Output the [X, Y] coordinate of the center of the cell containing the given text.  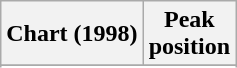
Peak position [189, 34]
Chart (1998) [72, 34]
